Locate the cell with the specified text and output its (X, Y) center coordinate. 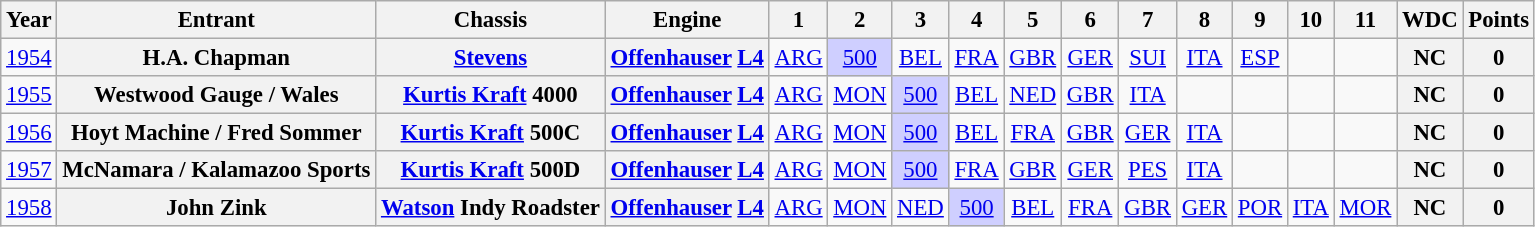
5 (1032, 20)
1954 (29, 58)
Kurtis Kraft 500C (491, 133)
ESP (1260, 58)
1957 (29, 170)
6 (1090, 20)
Points (1498, 20)
3 (920, 20)
John Zink (216, 208)
Entrant (216, 20)
10 (1310, 20)
WDC (1430, 20)
SUI (1148, 58)
11 (1366, 20)
H.A. Chapman (216, 58)
PES (1148, 170)
1956 (29, 133)
2 (860, 20)
1958 (29, 208)
Kurtis Kraft 500D (491, 170)
Westwood Gauge / Wales (216, 95)
Hoyt Machine / Fred Sommer (216, 133)
POR (1260, 208)
1 (798, 20)
4 (976, 20)
Stevens (491, 58)
Kurtis Kraft 4000 (491, 95)
Chassis (491, 20)
1955 (29, 95)
Watson Indy Roadster (491, 208)
Year (29, 20)
Engine (687, 20)
McNamara / Kalamazoo Sports (216, 170)
9 (1260, 20)
7 (1148, 20)
MOR (1366, 208)
8 (1204, 20)
